Search for the cell housing the specified text and yield its (x, y) center coordinate. 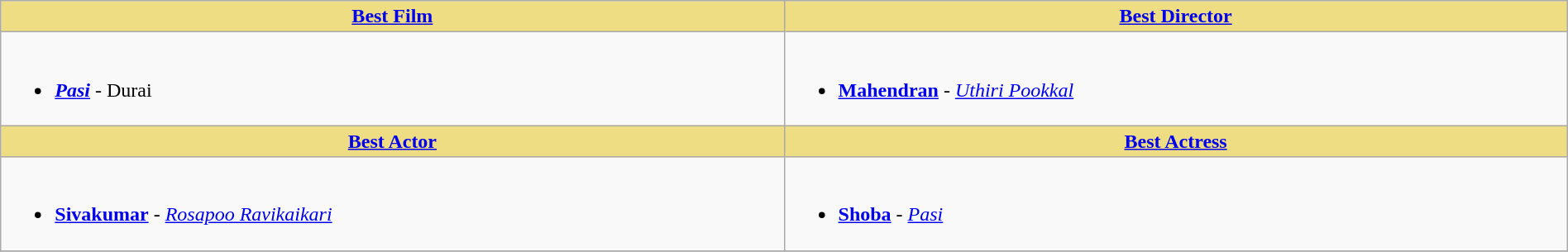
Shoba - Pasi (1176, 203)
Sivakumar - Rosapoo Ravikaikari (392, 203)
Mahendran - Uthiri Pookkal (1176, 79)
Pasi - Durai (392, 79)
Best Director (1176, 17)
Best Actor (392, 141)
Best Actress (1176, 141)
Best Film (392, 17)
